Determine the [X, Y] coordinate at the center of the cell enclosing the given text.  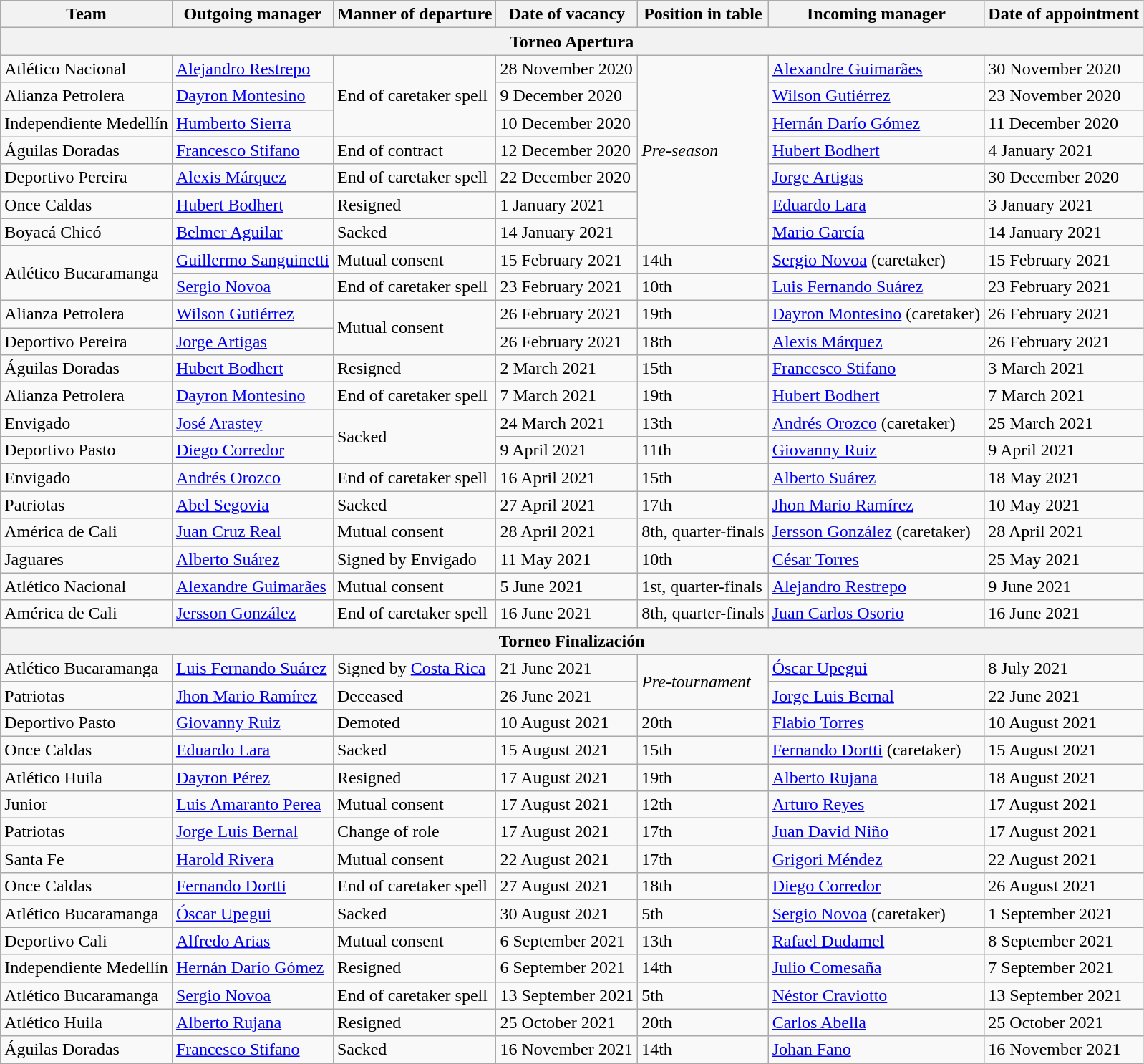
Fernando Dortti [252, 886]
30 August 2021 [567, 914]
Outgoing manager [252, 14]
Pre-season [703, 150]
Dayron Montesino (caretaker) [876, 314]
Date of appointment [1064, 14]
Jersson González (caretaker) [876, 532]
26 June 2021 [567, 695]
César Torres [876, 559]
Humberto Sierra [252, 123]
Junior [87, 805]
Signed by Envigado [414, 559]
Dayron Pérez [252, 777]
25 March 2021 [1064, 423]
José Arastey [252, 423]
Carlos Abella [876, 1022]
23 November 2020 [1064, 96]
24 March 2021 [567, 423]
Julio Comesaña [876, 968]
28 November 2020 [567, 69]
Change of role [414, 832]
Grigori Méndez [876, 859]
27 August 2021 [567, 886]
9 December 2020 [567, 96]
Position in table [703, 14]
26 August 2021 [1064, 886]
7 September 2021 [1064, 968]
Guillermo Sanguinetti [252, 259]
10 May 2021 [1064, 505]
Juan Carlos Osorio [876, 614]
2 March 2021 [567, 369]
11th [703, 450]
Rafael Dudamel [876, 941]
30 November 2020 [1064, 69]
Incoming manager [876, 14]
Fernando Dortti (caretaker) [876, 750]
25 May 2021 [1064, 559]
Jersson González [252, 614]
1 January 2021 [567, 205]
Juan David Niño [876, 832]
Torneo Apertura [572, 42]
5 June 2021 [567, 586]
22 December 2020 [567, 178]
Jaguares [87, 559]
Flabio Torres [876, 722]
21 June 2021 [567, 668]
Deceased [414, 695]
18 August 2021 [1064, 777]
22 June 2021 [1064, 695]
Team [87, 14]
Néstor Craviotto [876, 995]
8 September 2021 [1064, 941]
3 March 2021 [1064, 369]
Andrés Orozco [252, 478]
11 May 2021 [567, 559]
Boyacá Chicó [87, 232]
Andrés Orozco (caretaker) [876, 423]
Johan Fano [876, 1050]
Signed by Costa Rica [414, 668]
Mario García [876, 232]
12 December 2020 [567, 150]
30 December 2020 [1064, 178]
End of contract [414, 150]
9 June 2021 [1064, 586]
1 September 2021 [1064, 914]
Alfredo Arias [252, 941]
Pre-tournament [703, 682]
Torneo Finalización [572, 641]
8 July 2021 [1064, 668]
Juan Cruz Real [252, 532]
3 January 2021 [1064, 205]
18 May 2021 [1064, 478]
Luis Amaranto Perea [252, 805]
Harold Rivera [252, 859]
12th [703, 805]
Abel Segovia [252, 505]
Deportivo Cali [87, 941]
10 December 2020 [567, 123]
11 December 2020 [1064, 123]
Date of vacancy [567, 14]
1st, quarter-finals [703, 586]
4 January 2021 [1064, 150]
Santa Fe [87, 859]
16 April 2021 [567, 478]
27 April 2021 [567, 505]
Belmer Aguilar [252, 232]
Manner of departure [414, 14]
Demoted [414, 722]
Arturo Reyes [876, 805]
